Capture the cell that displays the provided text and extract its [X, Y] central coordinate. 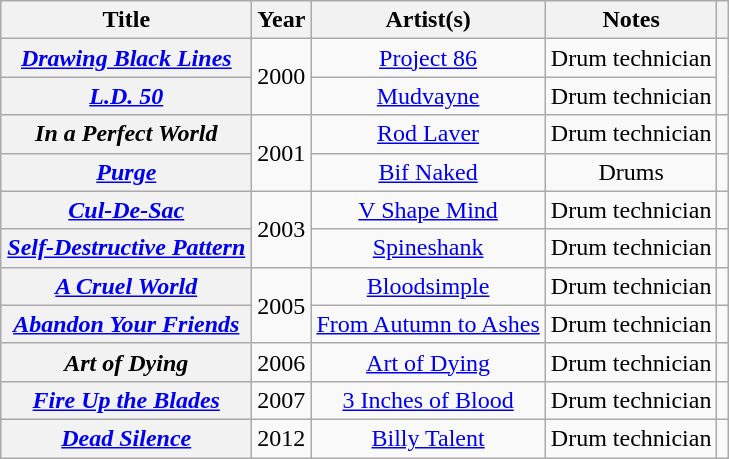
Drums [631, 172]
Billy Talent [428, 438]
Bloodsimple [428, 286]
2001 [282, 153]
L.D. 50 [126, 96]
Spineshank [428, 248]
Artist(s) [428, 20]
Title [126, 20]
Self-Destructive Pattern [126, 248]
Drawing Black Lines [126, 58]
Mudvayne [428, 96]
Abandon Your Friends [126, 324]
2007 [282, 400]
Project 86 [428, 58]
In a Perfect World [126, 134]
Rod Laver [428, 134]
Year [282, 20]
Fire Up the Blades [126, 400]
Purge [126, 172]
Notes [631, 20]
Bif Naked [428, 172]
Cul-De-Sac [126, 210]
Dead Silence [126, 438]
3 Inches of Blood [428, 400]
2005 [282, 305]
A Cruel World [126, 286]
2006 [282, 362]
V Shape Mind [428, 210]
2012 [282, 438]
2003 [282, 229]
From Autumn to Ashes [428, 324]
2000 [282, 77]
